Return (X, Y) of the center of cell containing provided text 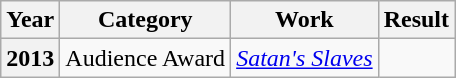
Result (416, 20)
Audience Award (146, 58)
Work (305, 20)
Category (146, 20)
Satan's Slaves (305, 58)
Year (30, 20)
2013 (30, 58)
